Provide the [x, y] coordinate of the cell's center where the given text is located.  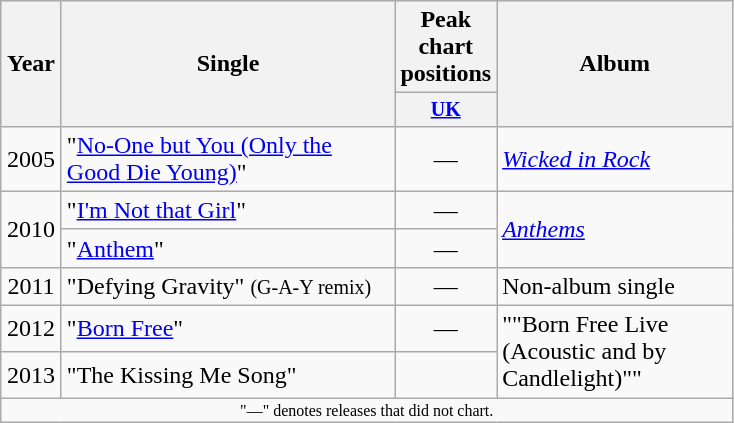
UK [446, 110]
"The Kissing Me Song" [228, 375]
"Defying Gravity" (G-A-Y remix) [228, 286]
Wicked in Rock [615, 158]
Non-album single [615, 286]
2011 [32, 286]
Anthems [615, 229]
Peak chart positions [446, 47]
"No-One but You (Only the Good Die Young)" [228, 158]
2012 [32, 329]
""Born Free Live (Acoustic and by Candlelight)"" [615, 352]
"I'm Not that Girl" [228, 210]
"—" denotes releases that did not chart. [367, 410]
Single [228, 64]
"Anthem" [228, 248]
2010 [32, 229]
Year [32, 64]
Album [615, 64]
"Born Free" [228, 329]
2013 [32, 375]
2005 [32, 158]
